Pinpoint the cell where the given text exists, returning its (x, y) midpoint coordinate. 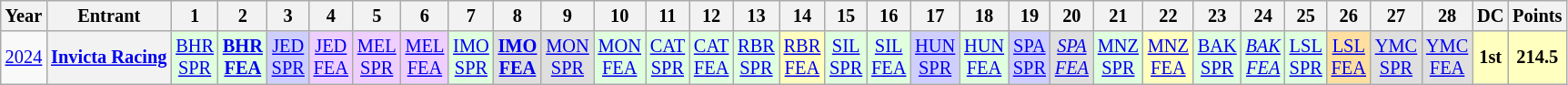
18 (984, 16)
BHRFEA (243, 58)
214.5 (1537, 58)
DC (1490, 16)
IMOFEA (518, 58)
8 (518, 16)
Year (24, 16)
RBRSPR (756, 58)
LSLFEA (1349, 58)
17 (935, 16)
27 (1396, 16)
SPASPR (1030, 58)
26 (1349, 16)
HUNSPR (935, 58)
16 (889, 16)
12 (711, 16)
3 (288, 16)
21 (1119, 16)
CATFEA (711, 58)
YMCFEA (1447, 58)
11 (668, 16)
5 (377, 16)
20 (1071, 16)
2024 (24, 58)
23 (1217, 16)
JEDFEA (331, 58)
1st (1490, 58)
LSLSPR (1306, 58)
6 (426, 16)
BHRSPR (195, 58)
JEDSPR (288, 58)
24 (1263, 16)
HUNFEA (984, 58)
SILSPR (846, 58)
1 (195, 16)
MELFEA (426, 58)
4 (331, 16)
RBRFEA (802, 58)
MONFEA (620, 58)
Invicta Racing (109, 58)
28 (1447, 16)
MELSPR (377, 58)
2 (243, 16)
MNZSPR (1119, 58)
25 (1306, 16)
13 (756, 16)
BAKFEA (1263, 58)
SILFEA (889, 58)
15 (846, 16)
Points (1537, 16)
MNZFEA (1168, 58)
CATSPR (668, 58)
10 (620, 16)
SPAFEA (1071, 58)
YMCSPR (1396, 58)
MONSPR (568, 58)
IMOSPR (471, 58)
7 (471, 16)
22 (1168, 16)
9 (568, 16)
14 (802, 16)
BAKSPR (1217, 58)
19 (1030, 16)
Entrant (109, 16)
